Provide the (X, Y) coordinate of the cell's center where the given text is located.  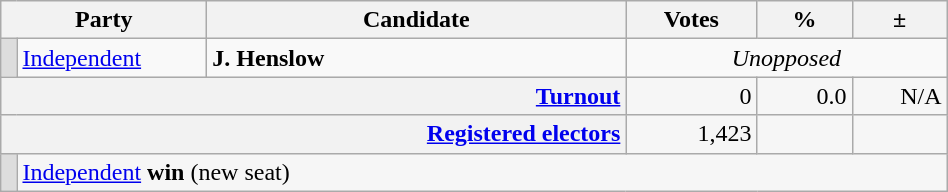
Unopposed (786, 58)
J. Henslow (416, 58)
Registered electors (314, 134)
Candidate (416, 20)
0 (692, 96)
± (900, 20)
1,423 (692, 134)
Independent win (new seat) (482, 172)
N/A (900, 96)
Independent (112, 58)
Turnout (314, 96)
% (804, 20)
0.0 (804, 96)
Party (104, 20)
Votes (692, 20)
